From the cell containing the given text, extract its center point as (x, y) coordinate. 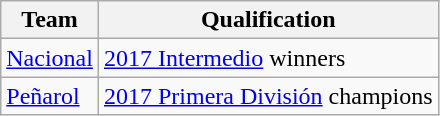
2017 Primera División champions (268, 96)
Qualification (268, 20)
Peñarol (50, 96)
2017 Intermedio winners (268, 58)
Team (50, 20)
Nacional (50, 58)
